Identify which cell holds the provided text, then report its (X, Y) central coordinate. 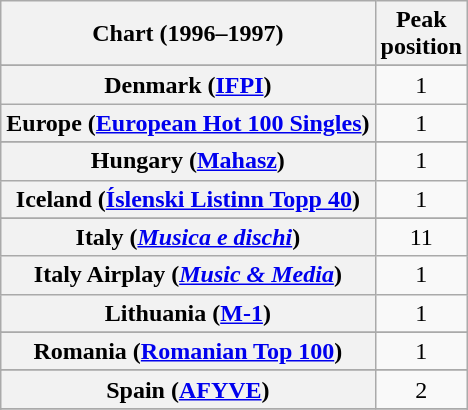
Italy (Musica e dischi) (188, 237)
Hungary (Mahasz) (188, 161)
Denmark (IFPI) (188, 85)
Peakposition (421, 34)
Europe (European Hot 100 Singles) (188, 123)
Italy Airplay (Music & Media) (188, 275)
Romania (Romanian Top 100) (188, 351)
Spain (AFYVE) (188, 389)
Chart (1996–1997) (188, 34)
11 (421, 237)
Iceland (Íslenski Listinn Topp 40) (188, 199)
Lithuania (M-1) (188, 313)
2 (421, 389)
